Provide the (X, Y) coordinate of the cell's center where the given text is located.  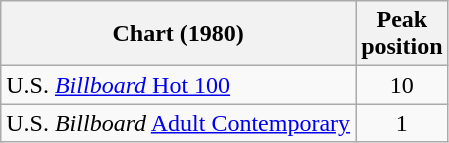
Chart (1980) (178, 34)
Peakposition (402, 34)
10 (402, 85)
U.S. Billboard Adult Contemporary (178, 123)
U.S. Billboard Hot 100 (178, 85)
1 (402, 123)
